Detect which cell encompasses the target text, then output its (x, y) center coordinate. 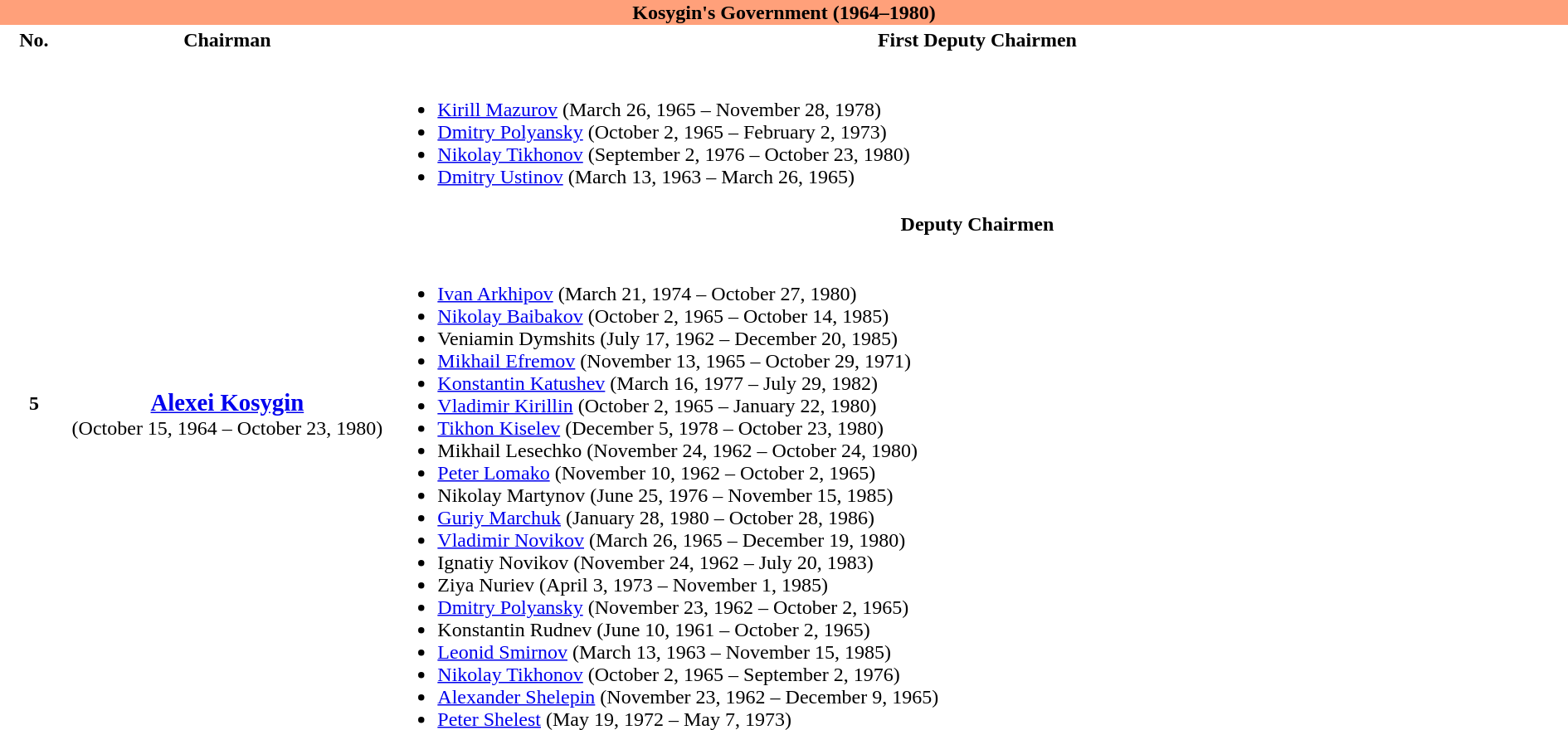
Deputy Chairmen (977, 224)
Kosygin's Government (1964–1980) (784, 12)
No. (34, 40)
First Deputy Chairmen (977, 40)
Chairman (227, 40)
